Search for the cell housing the specified text and yield its [x, y] center coordinate. 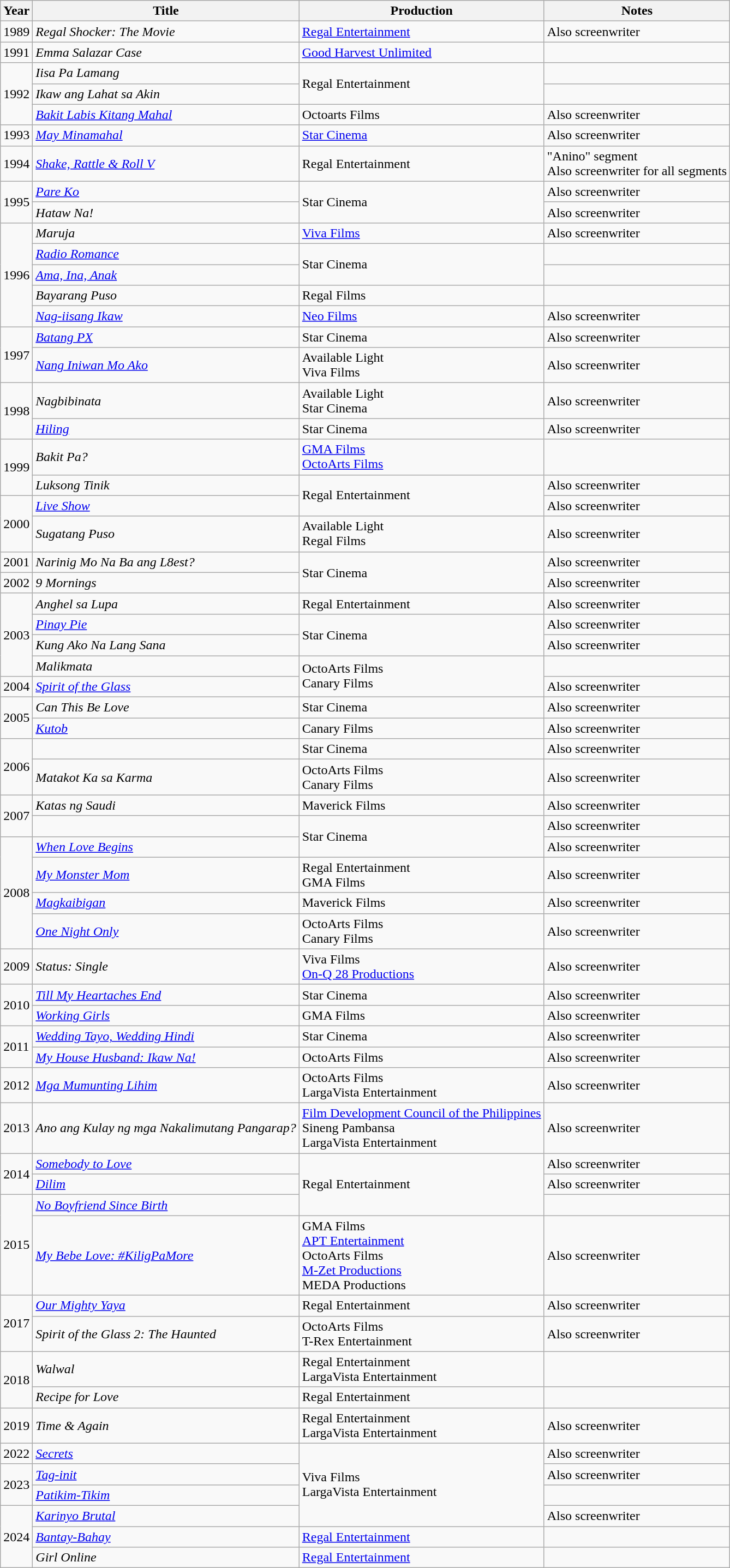
1989 [16, 32]
When Love Begins [166, 847]
2008 [16, 893]
Ama, Ina, Anak [166, 274]
One Night Only [166, 931]
2022 [16, 1453]
Octoarts Films [421, 115]
2004 [16, 687]
2019 [16, 1425]
Bakit Labis Kitang Mahal [166, 115]
Mga Mumunting Lihim [166, 1086]
Secrets [166, 1453]
1996 [16, 274]
2024 [16, 1536]
2009 [16, 967]
2018 [16, 1379]
Till My Heartaches End [166, 995]
Karinyo Brutal [166, 1516]
1992 [16, 94]
Kung Ako Na Lang Sana [166, 645]
OctoArts FilmsLargaVista Entertainment [421, 1086]
Viva FilmsLargaVista Entertainment [421, 1485]
Regal Films [421, 296]
Good Harvest Unlimited [421, 52]
Regal EntertainmentGMA Films [421, 875]
OctoArts FilmsT-Rex Entertainment [421, 1333]
Radio Romance [166, 254]
Walwal [166, 1369]
Can This Be Love [166, 708]
"Anino" segmentAlso screenwriter for all segments [637, 164]
May Minamahal [166, 135]
Bayarang Puso [166, 296]
Somebody to Love [166, 1164]
2001 [16, 562]
Anghel sa Lupa [166, 603]
1999 [16, 467]
Ano ang Kulay ng mga Nakalimutang Pangarap? [166, 1128]
Canary Films [421, 728]
Magkaibigan [166, 903]
2007 [16, 816]
2000 [16, 524]
Nagbibinata [166, 400]
Bantay-Bahay [166, 1537]
Regal Shocker: The Movie [166, 32]
Pare Ko [166, 191]
My Bebe Love: #KiligPaMore [166, 1255]
Spirit of the Glass 2: The Haunted [166, 1333]
Tag-init [166, 1474]
Malikmata [166, 666]
GMA FilmsAPT EntertainmentOctoArts FilmsM-Zet ProductionsMEDA Productions [421, 1255]
Viva Films [421, 233]
Time & Again [166, 1425]
Title [166, 11]
Ikaw ang Lahat sa Akin [166, 94]
2013 [16, 1128]
Sugatang Puso [166, 534]
Viva FilmsOn-Q 28 Productions [421, 967]
9 Mornings [166, 583]
Matakot Ka sa Karma [166, 777]
2011 [16, 1046]
1995 [16, 202]
Iisa Pa Lamang [166, 73]
Katas ng Saudi [166, 805]
Year [16, 11]
2003 [16, 635]
Status: Single [166, 967]
Luksong Tinik [166, 485]
2015 [16, 1245]
Narinig Mo Na Ba ang L8est? [166, 562]
1991 [16, 52]
GMA Films [421, 1015]
Maruja [166, 233]
Available LightStar Cinema [421, 400]
Recipe for Love [166, 1397]
Nag-iisang Ikaw [166, 316]
Hiling [166, 429]
My Monster Mom [166, 875]
Nang Iniwan Mo Ako [166, 366]
Available LightViva Films [421, 366]
1994 [16, 164]
Girl Online [166, 1558]
1998 [16, 411]
Available LightRegal Films [421, 534]
2002 [16, 583]
Emma Salazar Case [166, 52]
Kutob [166, 728]
2010 [16, 1005]
2014 [16, 1174]
Patikim-Tikim [166, 1495]
Our Mighty Yaya [166, 1306]
My House Husband: Ikaw Na! [166, 1057]
GMA FilmsOctoArts Films [421, 457]
OctoArts Films [421, 1057]
2005 [16, 718]
Pinay Pie [166, 624]
Notes [637, 11]
Live Show [166, 506]
1997 [16, 355]
Production [421, 11]
Bakit Pa? [166, 457]
1993 [16, 135]
Working Girls [166, 1015]
2017 [16, 1324]
Neo Films [421, 316]
No Boyfriend Since Birth [166, 1205]
Shake, Rattle & Roll V [166, 164]
Dilim [166, 1184]
2006 [16, 767]
2023 [16, 1485]
Wedding Tayo, Wedding Hindi [166, 1036]
2012 [16, 1086]
Hataw Na! [166, 212]
Film Development Council of the PhilippinesSineng PambansaLargaVista Entertainment [421, 1128]
Batang PX [166, 337]
Spirit of the Glass [166, 687]
